Extract the [x, y] coordinate from the center of the cell holding the provided text.  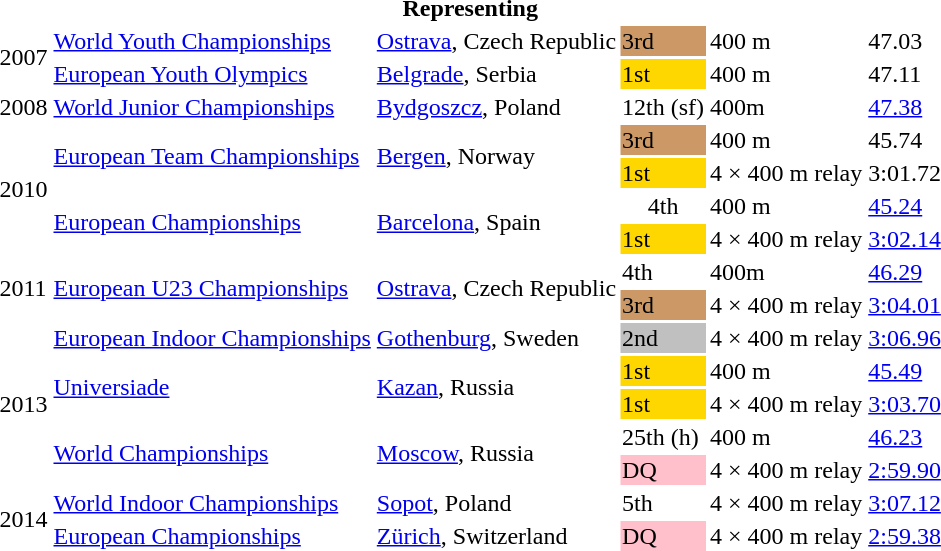
European Youth Olympics [212, 74]
Sopot, Poland [496, 503]
Bydgoszcz, Poland [496, 107]
2nd [664, 338]
Zürich, Switzerland [496, 536]
Kazan, Russia [496, 388]
World Championships [212, 454]
European U23 Championships [212, 288]
Gothenburg, Sweden [496, 338]
Barcelona, Spain [496, 222]
Universiade [212, 388]
Bergen, Norway [496, 156]
World Indoor Championships [212, 503]
European Team Championships [212, 156]
World Youth Championships [212, 41]
European Indoor Championships [212, 338]
12th (sf) [664, 107]
World Junior Championships [212, 107]
5th [664, 503]
Moscow, Russia [496, 454]
25th (h) [664, 437]
Belgrade, Serbia [496, 74]
